Find where the given text appears and provide that cell's center as (x, y) coordinate. 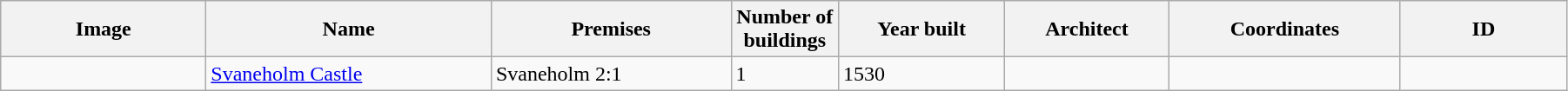
Year built (922, 29)
Svaneholm 2:1 (611, 74)
1 (785, 74)
Number ofbuildings (785, 29)
Architect (1088, 29)
Coordinates (1284, 29)
Svaneholm Castle (349, 74)
ID (1483, 29)
Premises (611, 29)
Name (349, 29)
1530 (922, 74)
Image (104, 29)
